Return [x, y] of the center of cell containing provided text 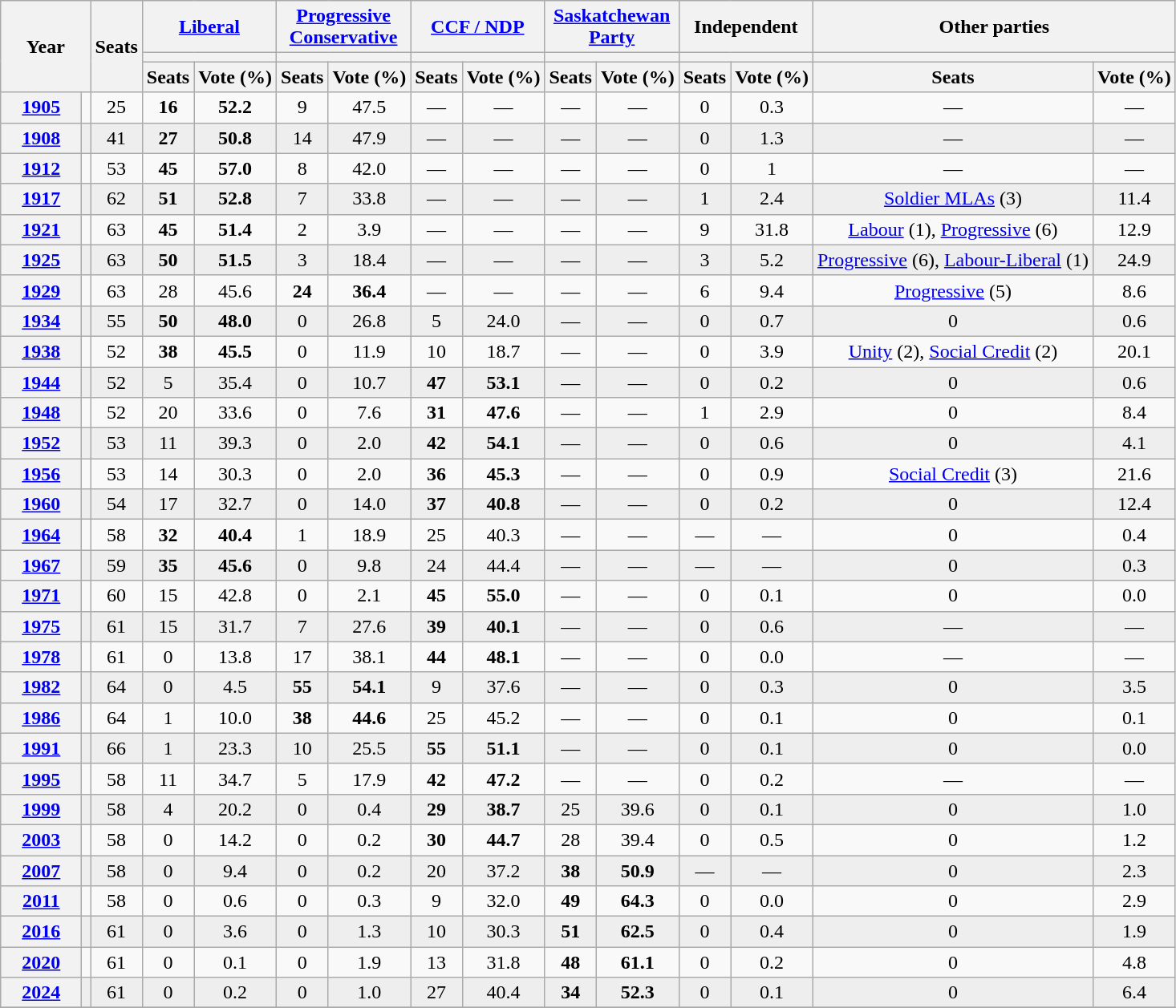
48.1 [504, 657]
45.3 [504, 474]
2007 [42, 870]
Independent [746, 27]
32.7 [236, 504]
48.0 [236, 321]
1948 [42, 413]
2.1 [369, 596]
45.5 [236, 351]
2003 [42, 840]
14.2 [236, 840]
1978 [42, 657]
1956 [42, 474]
62.5 [637, 932]
51.4 [236, 229]
Social Credit (3) [953, 474]
1982 [42, 687]
47.9 [369, 138]
35.4 [236, 383]
8.6 [1134, 290]
Other parties [994, 27]
34.7 [236, 779]
2 [302, 229]
ProgressiveConservative [343, 27]
3.5 [1134, 687]
1986 [42, 718]
1934 [42, 321]
1929 [42, 290]
48 [570, 962]
40.1 [504, 626]
29 [436, 809]
1917 [42, 199]
2.4 [772, 199]
16 [168, 107]
Soldier MLAs (3) [953, 199]
47.6 [504, 413]
Progressive (5) [953, 290]
20.2 [236, 809]
4.5 [236, 687]
59 [116, 565]
0.7 [772, 321]
37.2 [504, 870]
40.3 [504, 535]
11.4 [1134, 199]
0.9 [772, 474]
39.3 [236, 443]
1952 [42, 443]
1999 [42, 809]
52.3 [637, 993]
50.9 [637, 870]
49 [570, 901]
Liberal [209, 27]
34 [570, 993]
57.0 [236, 168]
44.7 [504, 840]
9.8 [369, 565]
6 [704, 290]
1944 [42, 383]
3.6 [236, 932]
44 [436, 657]
1967 [42, 565]
SaskatchewanParty [611, 27]
47 [436, 383]
37 [436, 504]
7.6 [369, 413]
1975 [42, 626]
36.4 [369, 290]
2.3 [1134, 870]
23.3 [236, 748]
1.2 [1134, 840]
Unity (2), Social Credit (2) [953, 351]
44.6 [369, 718]
61.1 [637, 962]
52.8 [236, 199]
52.2 [236, 107]
31.7 [236, 626]
47.2 [504, 779]
27.6 [369, 626]
13 [436, 962]
30 [436, 840]
32 [168, 535]
32.0 [504, 901]
38.1 [369, 657]
13.8 [236, 657]
Year [46, 47]
4 [168, 809]
2020 [42, 962]
24.0 [504, 321]
25.5 [369, 748]
51.1 [504, 748]
66 [116, 748]
2016 [42, 932]
35 [168, 565]
1912 [42, 168]
1991 [42, 748]
60 [116, 596]
1908 [42, 138]
2024 [42, 993]
37.6 [504, 687]
14.0 [369, 504]
33.6 [236, 413]
1925 [42, 260]
4.1 [1134, 443]
0.5 [772, 840]
10.7 [369, 383]
39.6 [637, 809]
26.8 [369, 321]
8 [302, 168]
1971 [42, 596]
45.2 [504, 718]
1995 [42, 779]
36 [436, 474]
64.3 [637, 901]
1938 [42, 351]
40.8 [504, 504]
62 [116, 199]
47.5 [369, 107]
42.0 [369, 168]
31 [436, 413]
17.9 [369, 779]
10.0 [236, 718]
11.9 [369, 351]
1964 [42, 535]
1921 [42, 229]
1960 [42, 504]
53.1 [504, 383]
39.4 [637, 840]
41 [116, 138]
24.9 [1134, 260]
55.0 [504, 596]
51.5 [236, 260]
8.4 [1134, 413]
4.8 [1134, 962]
Progressive (6), Labour-Liberal (1) [953, 260]
21.6 [1134, 474]
44.4 [504, 565]
CCF / NDP [478, 27]
1905 [42, 107]
33.8 [369, 199]
18.7 [504, 351]
38.7 [504, 809]
42.8 [236, 596]
20.1 [1134, 351]
2011 [42, 901]
39 [436, 626]
18.9 [369, 535]
12.4 [1134, 504]
5.2 [772, 260]
54 [116, 504]
Labour (1), Progressive (6) [953, 229]
6.4 [1134, 993]
12.9 [1134, 229]
50.8 [236, 138]
18.4 [369, 260]
